Determine the (x, y) coordinate at the center of the cell enclosing the given text.  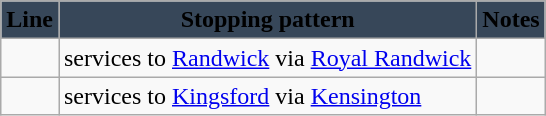
Line (30, 20)
services to Randwick via Royal Randwick (267, 58)
Stopping pattern (267, 20)
Notes (511, 20)
services to Kingsford via Kensington (267, 96)
